Scan for the cell matching the given text and deliver its [X, Y] coordinate at center. 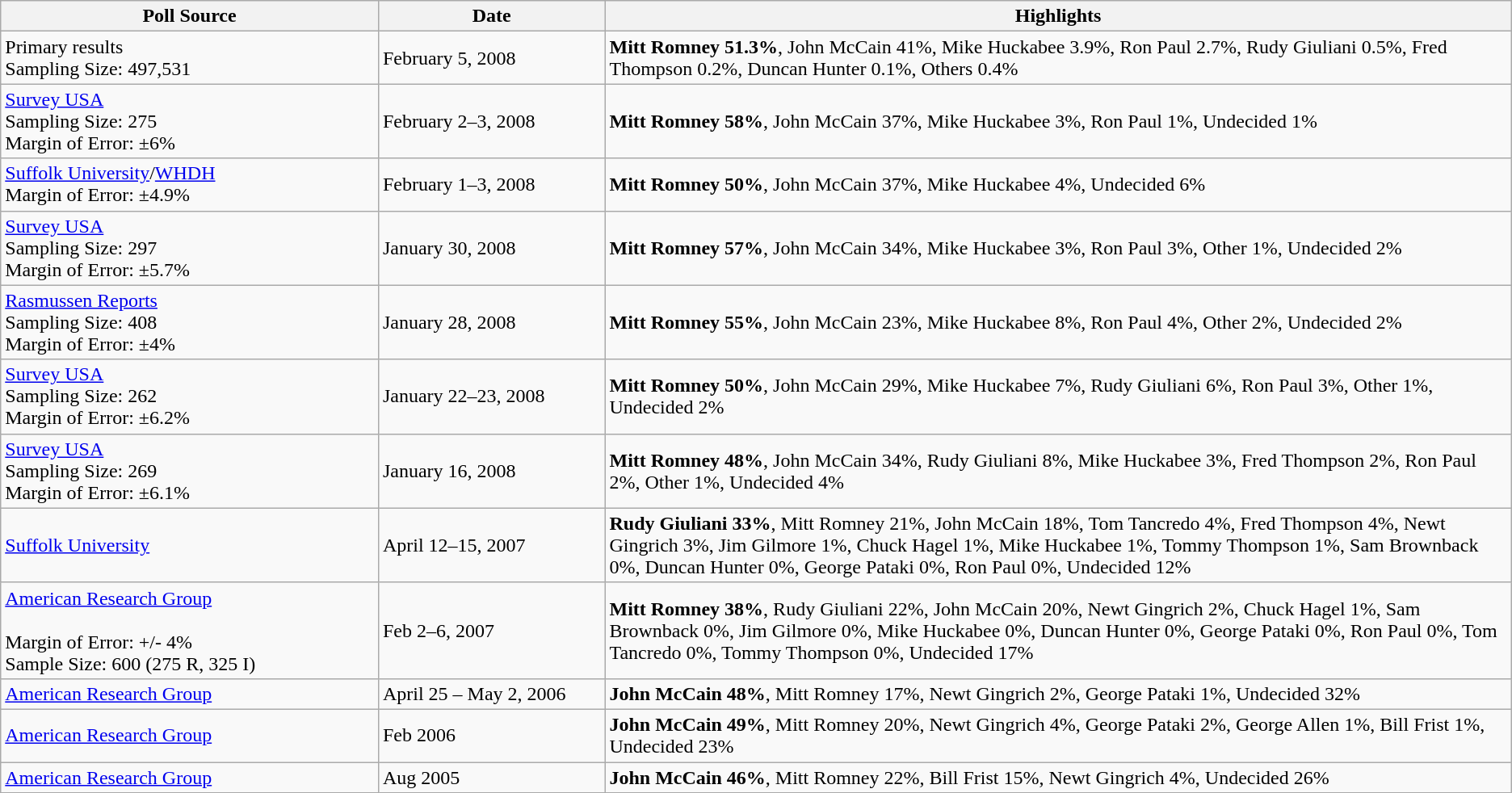
January 30, 2008 [491, 248]
Mitt Romney 57%, John McCain 34%, Mike Huckabee 3%, Ron Paul 3%, Other 1%, Undecided 2% [1058, 248]
Primary resultsSampling Size: 497,531 [190, 58]
April 12–15, 2007 [491, 545]
Mitt Romney 55%, John McCain 23%, Mike Huckabee 8%, Ron Paul 4%, Other 2%, Undecided 2% [1058, 322]
Rasmussen ReportsSampling Size: 408 Margin of Error: ±4% [190, 322]
January 28, 2008 [491, 322]
John McCain 46%, Mitt Romney 22%, Bill Frist 15%, Newt Gingrich 4%, Undecided 26% [1058, 778]
Suffolk University/WHDHMargin of Error: ±4.9% [190, 184]
Mitt Romney 51.3%, John McCain 41%, Mike Huckabee 3.9%, Ron Paul 2.7%, Rudy Giuliani 0.5%, Fred Thompson 0.2%, Duncan Hunter 0.1%, Others 0.4% [1058, 58]
Survey USASampling Size: 269 Margin of Error: ±6.1% [190, 471]
John McCain 48%, Mitt Romney 17%, Newt Gingrich 2%, George Pataki 1%, Undecided 32% [1058, 694]
Mitt Romney 58%, John McCain 37%, Mike Huckabee 3%, Ron Paul 1%, Undecided 1% [1058, 121]
Aug 2005 [491, 778]
Mitt Romney 48%, John McCain 34%, Rudy Giuliani 8%, Mike Huckabee 3%, Fred Thompson 2%, Ron Paul 2%, Other 1%, Undecided 4% [1058, 471]
Survey USASampling Size: 275Margin of Error: ±6% [190, 121]
Survey USASampling Size: 262 Margin of Error: ±6.2% [190, 396]
John McCain 49%, Mitt Romney 20%, Newt Gingrich 4%, George Pataki 2%, George Allen 1%, Bill Frist 1%, Undecided 23% [1058, 735]
Feb 2–6, 2007 [491, 630]
Suffolk University [190, 545]
April 25 – May 2, 2006 [491, 694]
January 22–23, 2008 [491, 396]
Feb 2006 [491, 735]
Poll Source [190, 16]
January 16, 2008 [491, 471]
Highlights [1058, 16]
February 5, 2008 [491, 58]
Survey USASampling Size: 297Margin of Error: ±5.7% [190, 248]
Mitt Romney 50%, John McCain 37%, Mike Huckabee 4%, Undecided 6% [1058, 184]
Mitt Romney 50%, John McCain 29%, Mike Huckabee 7%, Rudy Giuliani 6%, Ron Paul 3%, Other 1%, Undecided 2% [1058, 396]
February 2–3, 2008 [491, 121]
Date [491, 16]
February 1–3, 2008 [491, 184]
American Research GroupMargin of Error: +/- 4% Sample Size: 600 (275 R, 325 I) [190, 630]
